From the cell containing the given text, extract its center point as [X, Y] coordinate. 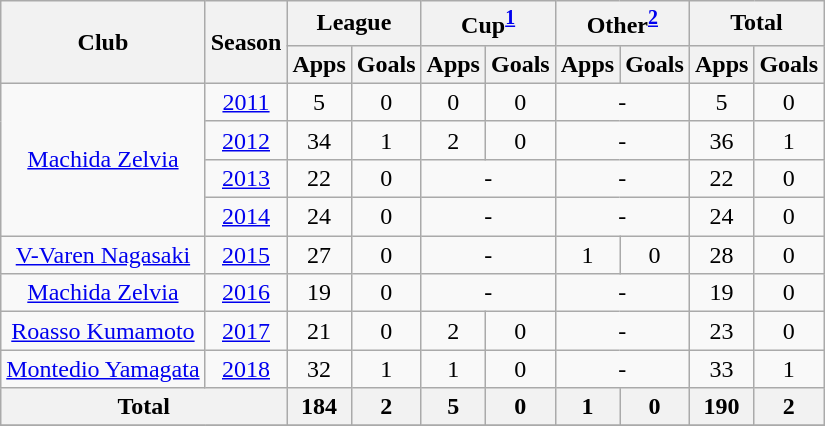
21 [319, 331]
2012 [246, 140]
27 [319, 255]
33 [721, 369]
Roasso Kumamoto [103, 331]
2017 [246, 331]
2011 [246, 102]
2013 [246, 178]
Cup1 [488, 24]
Montedio Yamagata [103, 369]
2018 [246, 369]
Season [246, 42]
2014 [246, 217]
League [354, 24]
36 [721, 140]
2015 [246, 255]
Club [103, 42]
28 [721, 255]
34 [319, 140]
32 [319, 369]
Other2 [622, 24]
23 [721, 331]
190 [721, 407]
184 [319, 407]
V-Varen Nagasaki [103, 255]
2016 [246, 293]
